Scan for the cell matching the given text and deliver its (X, Y) coordinate at center. 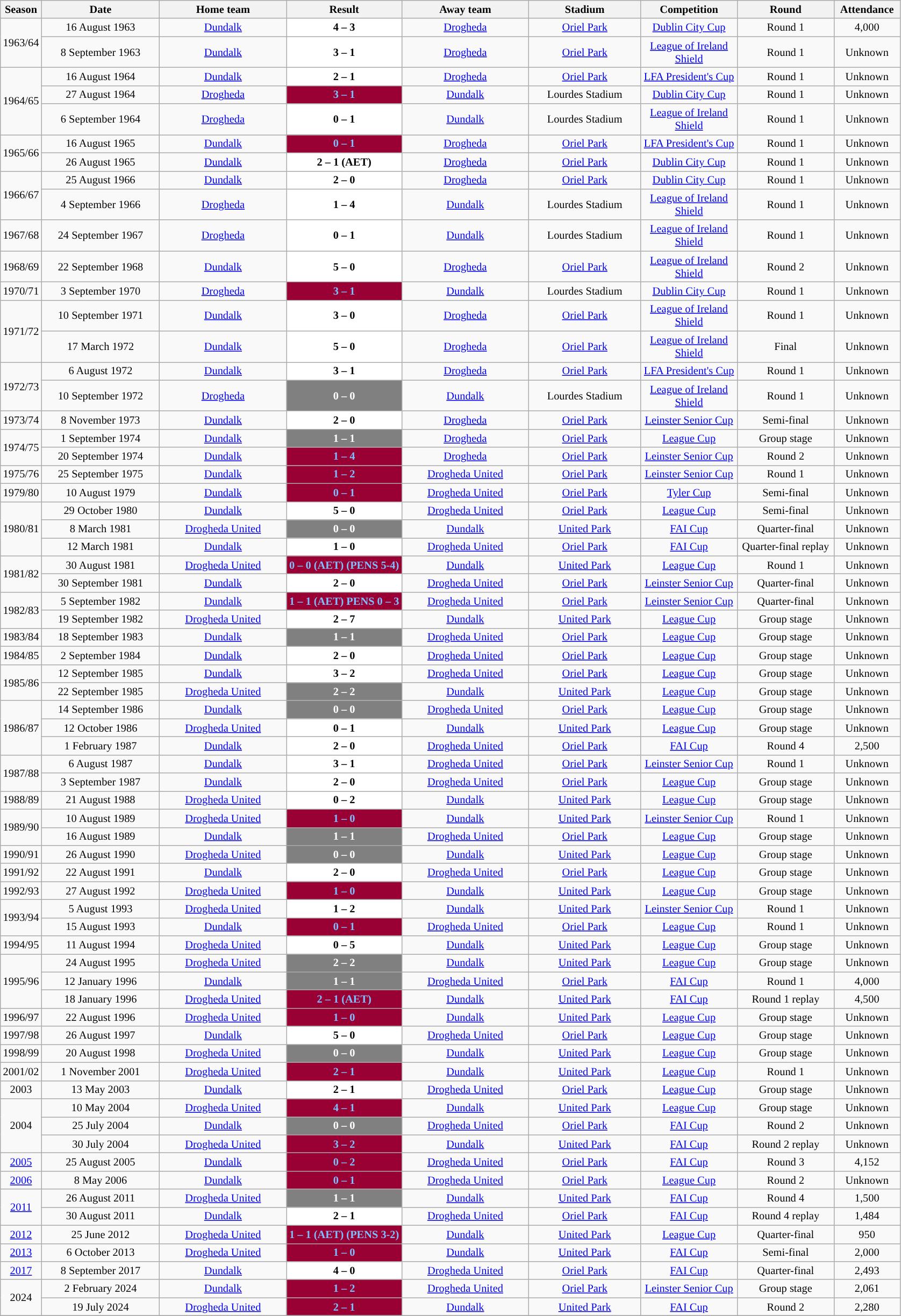
19 July 2024 (100, 1307)
2012 (21, 1234)
8 September 2017 (100, 1270)
13 May 2003 (100, 1090)
21 August 1988 (100, 800)
Stadium (585, 9)
3 – 0 (344, 316)
0 – 0 (AET) (PENS 5-4) (344, 565)
Home team (223, 9)
Round 1 replay (785, 999)
5 August 1993 (100, 909)
Final (785, 347)
22 August 1991 (100, 872)
1963/64 (21, 43)
1990/91 (21, 854)
2001/02 (21, 1071)
26 August 1997 (100, 1035)
2,280 (867, 1307)
10 August 1989 (100, 818)
4 – 3 (344, 27)
16 August 1964 (100, 76)
30 August 2011 (100, 1216)
25 September 1975 (100, 474)
12 January 1996 (100, 981)
12 September 1985 (100, 674)
1980/81 (21, 529)
Competition (689, 9)
24 August 1995 (100, 963)
1971/72 (21, 331)
1972/73 (21, 386)
1982/83 (21, 610)
1995/96 (21, 981)
2011 (21, 1207)
2006 (21, 1180)
Date (100, 9)
1996/97 (21, 1017)
8 March 1981 (100, 528)
1,500 (867, 1198)
16 August 1989 (100, 836)
11 August 1994 (100, 945)
2017 (21, 1270)
8 September 1963 (100, 52)
6 August 1972 (100, 371)
30 August 1981 (100, 565)
2,500 (867, 746)
1,484 (867, 1216)
1981/82 (21, 574)
1984/85 (21, 655)
16 August 1965 (100, 144)
30 July 2004 (100, 1144)
6 October 2013 (100, 1253)
1985/86 (21, 683)
10 September 1971 (100, 316)
6 August 1987 (100, 764)
1979/80 (21, 492)
25 August 1966 (100, 180)
3 September 1970 (100, 291)
1970/71 (21, 291)
5 September 1982 (100, 601)
Round 2 replay (785, 1144)
1966/67 (21, 196)
25 July 2004 (100, 1126)
12 October 1986 (100, 728)
1989/90 (21, 827)
30 September 1981 (100, 583)
Season (21, 9)
Attendance (867, 9)
18 September 1983 (100, 637)
2,061 (867, 1289)
22 September 1985 (100, 691)
1 – 1 (AET) (PENS 3-2) (344, 1234)
2 September 1984 (100, 655)
2013 (21, 1253)
14 September 1986 (100, 710)
1998/99 (21, 1053)
4 – 0 (344, 1270)
4 September 1966 (100, 204)
1975/76 (21, 474)
1994/95 (21, 945)
22 August 1996 (100, 1017)
29 October 1980 (100, 511)
2,493 (867, 1270)
25 August 2005 (100, 1162)
Round 4 replay (785, 1216)
1965/66 (21, 153)
8 May 2006 (100, 1180)
20 August 1998 (100, 1053)
1986/87 (21, 728)
25 June 2012 (100, 1234)
22 September 1968 (100, 267)
1 November 2001 (100, 1071)
27 August 1964 (100, 95)
Tyler Cup (689, 492)
2 February 2024 (100, 1289)
1 – 1 (AET) PENS 0 – 3 (344, 601)
16 August 1963 (100, 27)
1988/89 (21, 800)
4,152 (867, 1162)
2003 (21, 1090)
20 September 1974 (100, 456)
950 (867, 1234)
2005 (21, 1162)
12 March 1981 (100, 547)
19 September 1982 (100, 619)
10 May 2004 (100, 1107)
Result (344, 9)
1973/74 (21, 420)
1964/65 (21, 101)
1967/68 (21, 235)
26 August 2011 (100, 1198)
27 August 1992 (100, 891)
8 November 1973 (100, 420)
2004 (21, 1126)
Away team (465, 9)
1987/88 (21, 773)
2024 (21, 1298)
1993/94 (21, 917)
6 September 1964 (100, 119)
Round 3 (785, 1162)
4,500 (867, 999)
3 September 1987 (100, 782)
26 August 1965 (100, 162)
1 September 1974 (100, 438)
4 – 1 (344, 1107)
26 August 1990 (100, 854)
1 February 1987 (100, 746)
17 March 1972 (100, 347)
1968/69 (21, 267)
1992/93 (21, 891)
Round (785, 9)
2 – 7 (344, 619)
1974/75 (21, 447)
0 – 5 (344, 945)
10 August 1979 (100, 492)
15 August 1993 (100, 927)
18 January 1996 (100, 999)
2,000 (867, 1253)
Quarter-final replay (785, 547)
1983/84 (21, 637)
1997/98 (21, 1035)
24 September 1967 (100, 235)
10 September 1972 (100, 396)
1991/92 (21, 872)
